Scan for the cell matching the given text and deliver its [X, Y] coordinate at center. 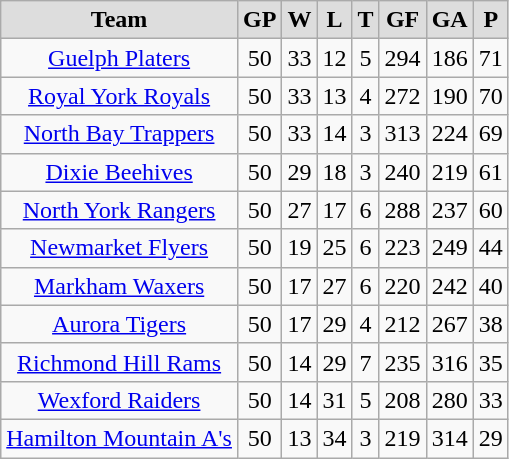
25 [334, 248]
Newmarket Flyers [120, 248]
224 [450, 134]
35 [490, 362]
61 [490, 172]
Aurora Tigers [120, 324]
186 [450, 58]
249 [450, 248]
70 [490, 96]
GP [259, 20]
223 [402, 248]
220 [402, 286]
38 [490, 324]
North Bay Trappers [120, 134]
237 [450, 210]
235 [402, 362]
242 [450, 286]
267 [450, 324]
Team [120, 20]
40 [490, 286]
314 [450, 438]
208 [402, 400]
288 [402, 210]
44 [490, 248]
Markham Waxers [120, 286]
Hamilton Mountain A's [120, 438]
69 [490, 134]
W [300, 20]
Royal York Royals [120, 96]
GF [402, 20]
Richmond Hill Rams [120, 362]
71 [490, 58]
19 [300, 248]
190 [450, 96]
North York Rangers [120, 210]
272 [402, 96]
T [366, 20]
316 [450, 362]
18 [334, 172]
P [490, 20]
34 [334, 438]
280 [450, 400]
240 [402, 172]
L [334, 20]
Dixie Beehives [120, 172]
294 [402, 58]
Guelph Platers [120, 58]
60 [490, 210]
31 [334, 400]
12 [334, 58]
GA [450, 20]
Wexford Raiders [120, 400]
313 [402, 134]
212 [402, 324]
7 [366, 362]
